Provide the (x, y) coordinate of the cell's center where the given text is located.  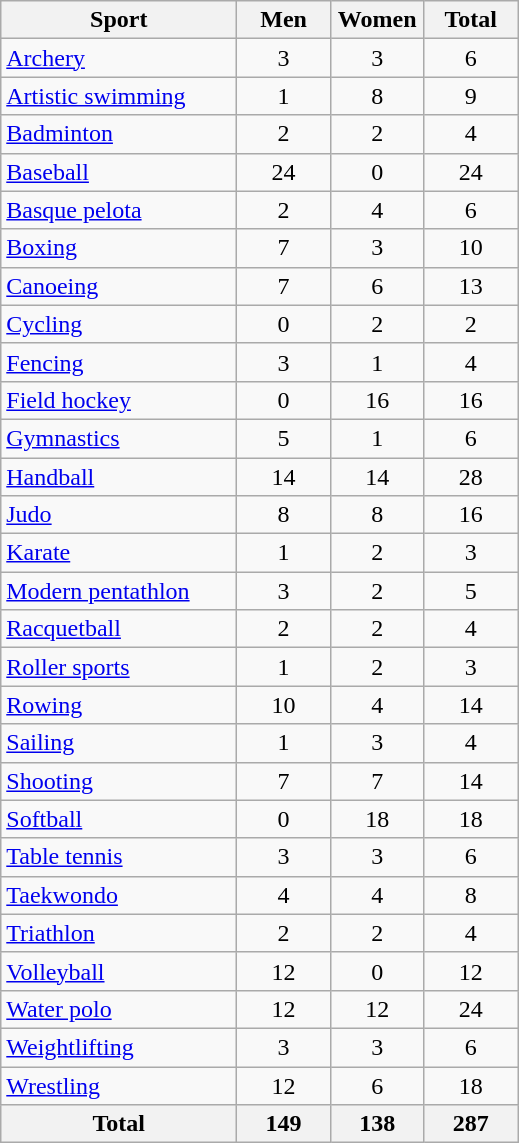
Judo (119, 515)
Water polo (119, 1009)
Weightlifting (119, 1047)
Shooting (119, 781)
Boxing (119, 248)
Racquetball (119, 629)
Women (377, 20)
Badminton (119, 134)
149 (284, 1124)
Cycling (119, 324)
Baseball (119, 172)
Handball (119, 477)
Triathlon (119, 933)
Volleyball (119, 971)
Rowing (119, 705)
Field hockey (119, 400)
Fencing (119, 362)
Taekwondo (119, 895)
Roller sports (119, 667)
Canoeing (119, 286)
9 (471, 96)
Karate (119, 553)
Softball (119, 819)
Basque pelota (119, 210)
Table tennis (119, 857)
Sailing (119, 743)
Wrestling (119, 1085)
Artistic swimming (119, 96)
138 (377, 1124)
287 (471, 1124)
Men (284, 20)
Sport (119, 20)
28 (471, 477)
Archery (119, 58)
Modern pentathlon (119, 591)
Gymnastics (119, 438)
13 (471, 286)
